From the cell containing the given text, extract its center point as (X, Y) coordinate. 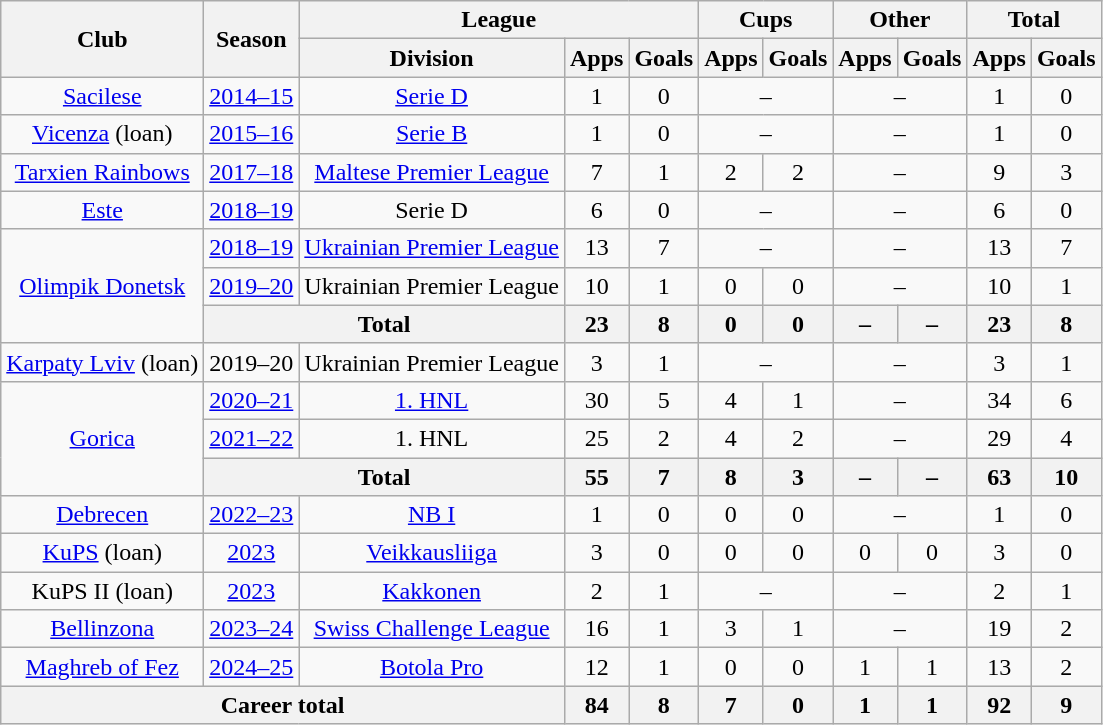
29 (999, 438)
30 (596, 400)
2023–24 (252, 629)
KuPS II (loan) (102, 591)
League (499, 20)
Gorica (102, 438)
Maghreb of Fez (102, 667)
Kakkonen (432, 591)
25 (596, 438)
16 (596, 629)
Other (900, 20)
19 (999, 629)
Este (102, 210)
2020–21 (252, 400)
2024–25 (252, 667)
34 (999, 400)
Club (102, 39)
Swiss Challenge League (432, 629)
63 (999, 477)
Season (252, 39)
Olimpik Donetsk (102, 286)
Division (432, 58)
Tarxien Rainbows (102, 172)
55 (596, 477)
5 (664, 400)
Karpaty Lviv (loan) (102, 362)
2015–16 (252, 134)
Debrecen (102, 515)
84 (596, 705)
KuPS (loan) (102, 553)
Bellinzona (102, 629)
Vicenza (loan) (102, 134)
12 (596, 667)
Sacilese (102, 96)
Career total (283, 705)
Maltese Premier League (432, 172)
2017–18 (252, 172)
NB I (432, 515)
2021–22 (252, 438)
2014–15 (252, 96)
Serie B (432, 134)
2022–23 (252, 515)
Botola Pro (432, 667)
Veikkausliiga (432, 553)
Cups (766, 20)
92 (999, 705)
